Detect which cell encompasses the target text, then output its (X, Y) center coordinate. 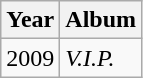
2009 (30, 58)
Album (101, 20)
V.I.P. (101, 58)
Year (30, 20)
